For the text-containing cell, return its midpoint in (X, Y) coordinate format. 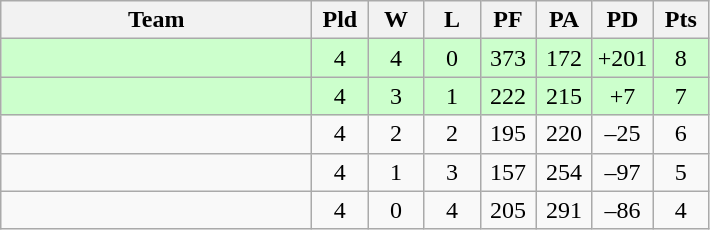
157 (508, 172)
–86 (622, 210)
254 (564, 172)
215 (564, 96)
PD (622, 20)
W (396, 20)
+7 (622, 96)
Pld (340, 20)
–97 (622, 172)
PF (508, 20)
L (452, 20)
Team (156, 20)
291 (564, 210)
8 (681, 58)
220 (564, 134)
205 (508, 210)
–25 (622, 134)
195 (508, 134)
373 (508, 58)
5 (681, 172)
7 (681, 96)
6 (681, 134)
PA (564, 20)
+201 (622, 58)
172 (564, 58)
Pts (681, 20)
222 (508, 96)
